Provide the [x, y] coordinate of the cell's center where the given text is located.  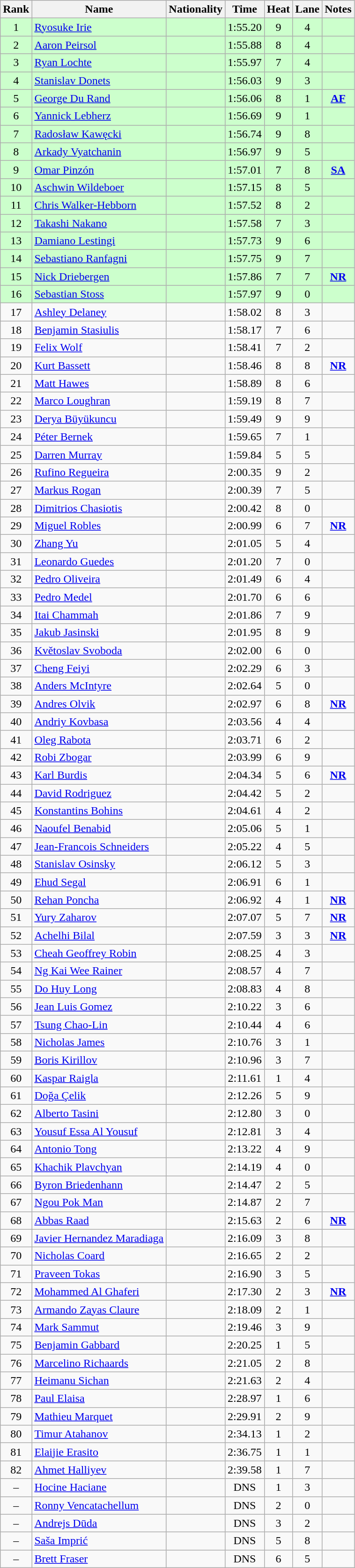
45 [16, 811]
Markus Rogan [99, 490]
Cheng Feiyi [99, 668]
16 [16, 294]
2:01.95 [245, 633]
55 [16, 989]
Ashley Delaney [99, 312]
Doğa Çelik [99, 1096]
34 [16, 615]
Sebastian Stoss [99, 294]
52 [16, 935]
1:59.65 [245, 437]
2:02.97 [245, 704]
1:58.89 [245, 383]
2:17.30 [245, 1291]
61 [16, 1096]
Antonio Tong [99, 1149]
2:19.46 [245, 1327]
Rank [16, 9]
20 [16, 365]
29 [16, 526]
2:00.35 [245, 472]
64 [16, 1149]
Dimitrios Chasiotis [99, 508]
1:57.86 [245, 277]
2:03.56 [245, 722]
73 [16, 1309]
62 [16, 1114]
Ronny Vencatachellum [99, 1505]
69 [16, 1238]
23 [16, 419]
68 [16, 1220]
2:10.96 [245, 1060]
Leonardo Guedes [99, 562]
Benjamin Gabbard [99, 1345]
11 [16, 205]
Marcelino Richaards [99, 1363]
Alberto Tasini [99, 1114]
1:55.97 [245, 63]
2:12.80 [245, 1114]
Pedro Oliveira [99, 579]
70 [16, 1256]
2:16.65 [245, 1256]
Nicholas Coard [99, 1256]
1:57.01 [245, 169]
Andriy Kovbasa [99, 722]
Khachik Plavchyan [99, 1167]
Yousuf Essa Al Yousuf [99, 1131]
65 [16, 1167]
Ehud Segal [99, 882]
57 [16, 1024]
2:11.61 [245, 1078]
26 [16, 472]
Zhang Yu [99, 544]
Arkady Vyatchanin [99, 152]
Ngou Pok Man [99, 1203]
2:16.09 [245, 1238]
Yury Zaharov [99, 918]
1:59.49 [245, 419]
74 [16, 1327]
22 [16, 401]
44 [16, 793]
Benjamin Stasiulis [99, 330]
31 [16, 562]
19 [16, 348]
Mathieu Marquet [99, 1416]
Konstantins Bohins [99, 811]
George Du Rand [99, 98]
2:10.22 [245, 1006]
24 [16, 437]
Timur Atahanov [99, 1434]
Rehan Poncha [99, 900]
2:01.86 [245, 615]
Chris Walker-Hebborn [99, 205]
1:57.73 [245, 241]
21 [16, 383]
Jakub Jasinski [99, 633]
14 [16, 259]
Notes [338, 9]
2:01.05 [245, 544]
Stanislav Donets [99, 80]
Ryan Lochte [99, 63]
Kaspar Raigla [99, 1078]
Radosław Kawęcki [99, 134]
76 [16, 1363]
2:00.99 [245, 526]
10 [16, 187]
Matt Hawes [99, 383]
36 [16, 650]
66 [16, 1185]
2:10.76 [245, 1042]
2:36.75 [245, 1452]
Boris Kirillov [99, 1060]
Darren Murray [99, 454]
2:08.57 [245, 971]
35 [16, 633]
2:06.12 [245, 864]
Felix Wolf [99, 348]
Armando Zayas Claure [99, 1309]
60 [16, 1078]
Jean Luis Gomez [99, 1006]
40 [16, 722]
2:29.91 [245, 1416]
2:12.81 [245, 1131]
1:56.03 [245, 80]
28 [16, 508]
30 [16, 544]
Omar Pinzón [99, 169]
Péter Bernek [99, 437]
Aaron Peirsol [99, 45]
2:00.42 [245, 508]
Nationality [196, 9]
2:00.39 [245, 490]
80 [16, 1434]
48 [16, 864]
1:56.69 [245, 116]
2:21.05 [245, 1363]
1:58.17 [245, 330]
Aschwin Wildeboer [99, 187]
58 [16, 1042]
Marco Loughran [99, 401]
2:02.64 [245, 686]
1:57.58 [245, 223]
75 [16, 1345]
Derya Büyükuncu [99, 419]
82 [16, 1470]
2:08.25 [245, 953]
2:01.49 [245, 579]
2:07.07 [245, 918]
Rufino Regueira [99, 472]
81 [16, 1452]
Heimanu Sichan [99, 1381]
Itai Chammah [99, 615]
Nicholas James [99, 1042]
2:12.26 [245, 1096]
32 [16, 579]
Pedro Medel [99, 597]
2:15.63 [245, 1220]
Cheah Geoffrey Robin [99, 953]
Javier Hernandez Maradiaga [99, 1238]
1:58.41 [245, 348]
27 [16, 490]
33 [16, 597]
2:02.29 [245, 668]
SA [338, 169]
78 [16, 1399]
AF [338, 98]
41 [16, 739]
1:56.97 [245, 152]
49 [16, 882]
77 [16, 1381]
Brett Fraser [99, 1559]
2:34.13 [245, 1434]
1:57.52 [245, 205]
79 [16, 1416]
Andrejs Dūda [99, 1523]
2:02.00 [245, 650]
17 [16, 312]
1:56.74 [245, 134]
Jean-Francois Schneiders [99, 846]
2:16.90 [245, 1274]
Anders McIntyre [99, 686]
25 [16, 454]
Robi Zbogar [99, 757]
13 [16, 241]
72 [16, 1291]
51 [16, 918]
Stanislav Osinsky [99, 864]
Ng Kai Wee Rainer [99, 971]
39 [16, 704]
2:04.61 [245, 811]
Achelhi Bilal [99, 935]
59 [16, 1060]
Mohammed Al Ghaferi [99, 1291]
71 [16, 1274]
Saša Imprić [99, 1541]
18 [16, 330]
Heat [278, 9]
15 [16, 277]
2:06.92 [245, 900]
Naoufel Benabid [99, 829]
2:18.09 [245, 1309]
Paul Elaisa [99, 1399]
2:28.97 [245, 1399]
Oleg Rabota [99, 739]
Yannick Lebherz [99, 116]
2:03.99 [245, 757]
Nick Driebergen [99, 277]
Tsung Chao-Lin [99, 1024]
1:59.19 [245, 401]
Karl Burdis [99, 775]
Do Huy Long [99, 989]
2:13.22 [245, 1149]
Lane [307, 9]
1:56.06 [245, 98]
Kurt Bassett [99, 365]
47 [16, 846]
Damiano Lestingi [99, 241]
Květoslav Svoboda [99, 650]
2:10.44 [245, 1024]
Abbas Raad [99, 1220]
42 [16, 757]
Sebastiano Ranfagni [99, 259]
Hocine Haciane [99, 1488]
43 [16, 775]
1:57.75 [245, 259]
2:39.58 [245, 1470]
Miguel Robles [99, 526]
1:58.46 [245, 365]
Takashi Nakano [99, 223]
12 [16, 223]
2:08.83 [245, 989]
67 [16, 1203]
Mark Sammut [99, 1327]
38 [16, 686]
2:20.25 [245, 1345]
2:07.59 [245, 935]
53 [16, 953]
Time [245, 9]
46 [16, 829]
2:03.71 [245, 739]
David Rodriguez [99, 793]
2:14.19 [245, 1167]
2:14.87 [245, 1203]
54 [16, 971]
Name [99, 9]
50 [16, 900]
Ahmet Halliyev [99, 1470]
56 [16, 1006]
1:58.02 [245, 312]
Praveen Tokas [99, 1274]
2:06.91 [245, 882]
2:14.47 [245, 1185]
37 [16, 668]
1:59.84 [245, 454]
2:21.63 [245, 1381]
1:57.97 [245, 294]
Byron Briedenhann [99, 1185]
Andres Olvik [99, 704]
2:01.20 [245, 562]
1:57.15 [245, 187]
2:05.22 [245, 846]
1:55.20 [245, 27]
2:01.70 [245, 597]
Ryosuke Irie [99, 27]
2:05.06 [245, 829]
Elaijie Erasito [99, 1452]
1:55.88 [245, 45]
2:04.34 [245, 775]
63 [16, 1131]
2:04.42 [245, 793]
